Determine the (X, Y) coordinate at the center of the cell enclosing the given text.  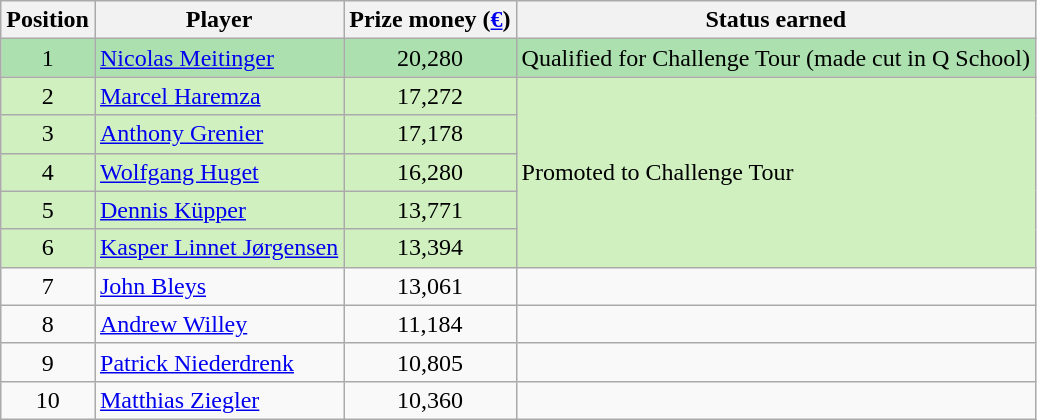
5 (48, 210)
Qualified for Challenge Tour (made cut in Q School) (776, 58)
16,280 (430, 172)
Status earned (776, 20)
20,280 (430, 58)
11,184 (430, 324)
1 (48, 58)
John Bleys (218, 286)
Position (48, 20)
9 (48, 362)
13,394 (430, 248)
Dennis Küpper (218, 210)
Patrick Niederdrenk (218, 362)
2 (48, 96)
Andrew Willey (218, 324)
6 (48, 248)
Promoted to Challenge Tour (776, 172)
Nicolas Meitinger (218, 58)
13,061 (430, 286)
10,805 (430, 362)
Player (218, 20)
17,178 (430, 134)
4 (48, 172)
7 (48, 286)
Matthias Ziegler (218, 400)
17,272 (430, 96)
8 (48, 324)
Anthony Grenier (218, 134)
10 (48, 400)
Wolfgang Huget (218, 172)
10,360 (430, 400)
Kasper Linnet Jørgensen (218, 248)
Prize money (€) (430, 20)
Marcel Haremza (218, 96)
13,771 (430, 210)
3 (48, 134)
